Extract the (X, Y) coordinate from the center of the cell holding the provided text.  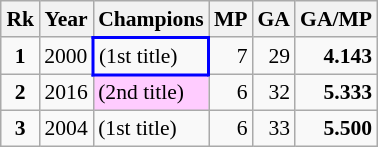
3 (20, 129)
1 (20, 56)
5.500 (336, 129)
4.143 (336, 56)
Rk (20, 19)
5.333 (336, 93)
29 (274, 56)
2 (20, 93)
7 (231, 56)
Year (66, 19)
2004 (66, 129)
Champions (151, 19)
MP (231, 19)
2000 (66, 56)
2016 (66, 93)
GA/MP (336, 19)
(2nd title) (151, 93)
33 (274, 129)
32 (274, 93)
GA (274, 19)
